Determine the [X, Y] coordinate at the center of the cell enclosing the given text.  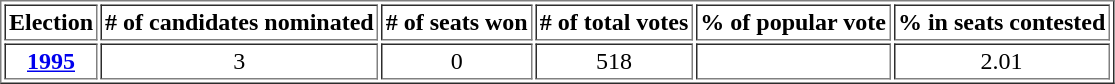
# of total votes [614, 22]
# of seats won [456, 22]
1995 [50, 62]
518 [614, 62]
# of candidates nominated [239, 22]
0 [456, 62]
3 [239, 62]
2.01 [1001, 62]
% of popular vote [794, 22]
Election [50, 22]
% in seats contested [1001, 22]
